Pinpoint the cell where the given text exists, returning its [x, y] midpoint coordinate. 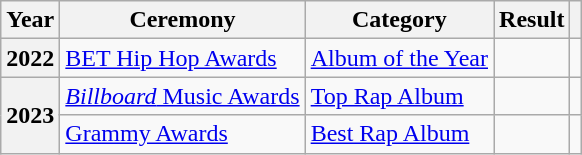
BET Hip Hop Awards [182, 58]
2022 [30, 58]
2023 [30, 115]
Top Rap Album [399, 96]
Billboard Music Awards [182, 96]
Category [399, 20]
Album of the Year [399, 58]
Year [30, 20]
Result [532, 20]
Best Rap Album [399, 134]
Grammy Awards [182, 134]
Ceremony [182, 20]
